From the cell containing the given text, extract its center point as (x, y) coordinate. 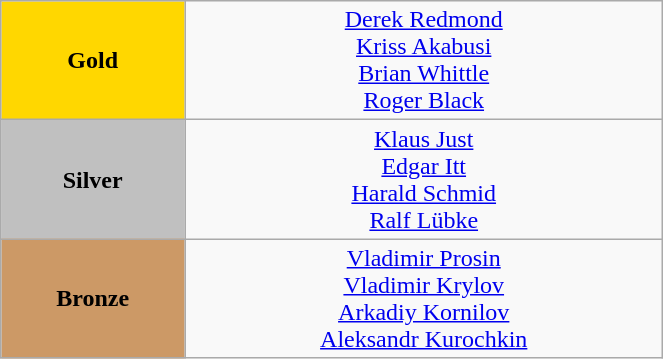
Klaus JustEdgar IttHarald SchmidRalf Lübke (424, 180)
Bronze (93, 298)
Vladimir ProsinVladimir KrylovArkadiy KornilovAleksandr Kurochkin (424, 298)
Silver (93, 180)
Gold (93, 60)
Derek RedmondKriss AkabusiBrian WhittleRoger Black (424, 60)
